Provide the [x, y] coordinate of the cell's center where the given text is located.  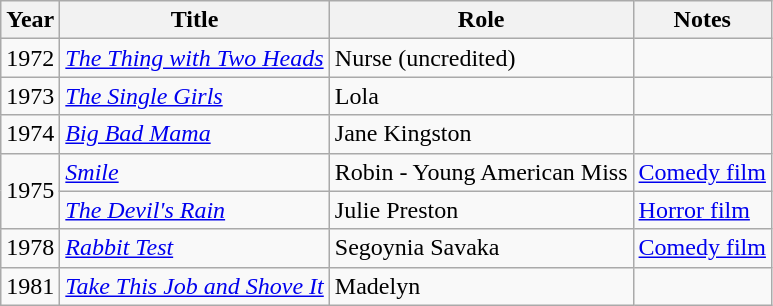
1974 [30, 134]
The Thing with Two Heads [194, 58]
1978 [30, 248]
Robin - Young American Miss [481, 172]
Smile [194, 172]
Madelyn [481, 286]
Segoynia Savaka [481, 248]
1981 [30, 286]
Nurse (uncredited) [481, 58]
Rabbit Test [194, 248]
Notes [702, 20]
1973 [30, 96]
1975 [30, 191]
Julie Preston [481, 210]
Horror film [702, 210]
The Single Girls [194, 96]
Big Bad Mama [194, 134]
Role [481, 20]
The Devil's Rain [194, 210]
1972 [30, 58]
Jane Kingston [481, 134]
Take This Job and Shove It [194, 286]
Lola [481, 96]
Year [30, 20]
Title [194, 20]
